Scan for the cell matching the given text and deliver its [x, y] coordinate at center. 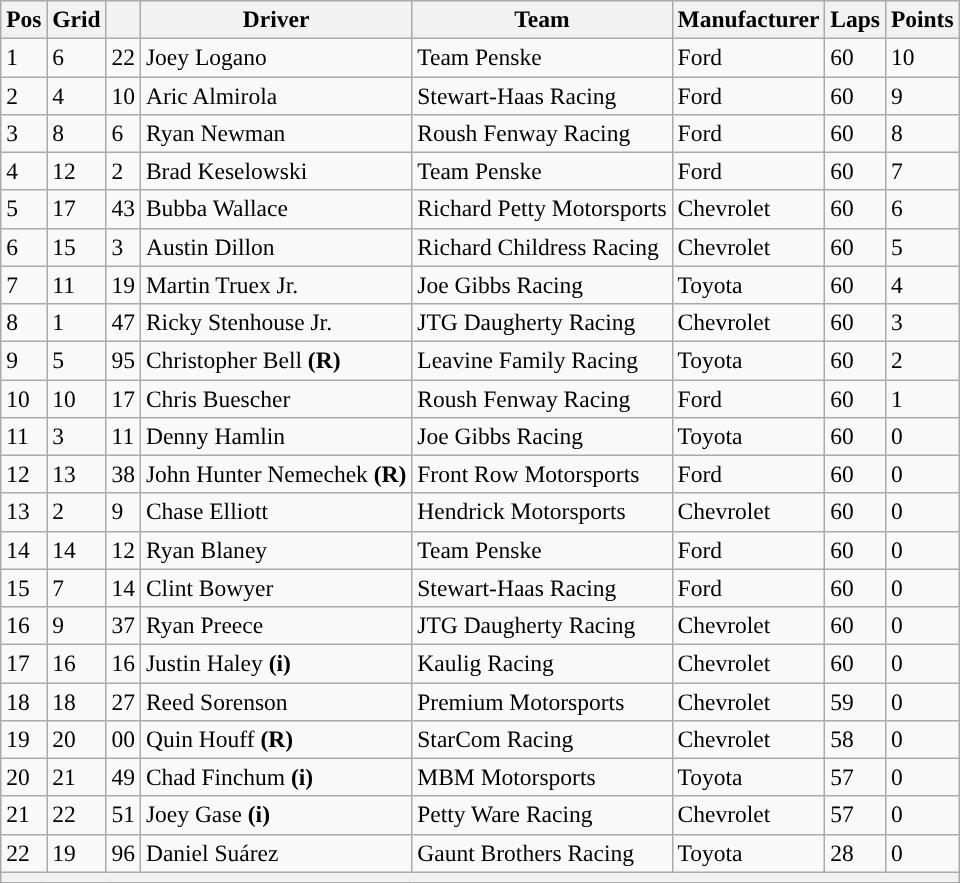
Justin Haley (i) [276, 663]
Ryan Blaney [276, 550]
StarCom Racing [542, 739]
Leavine Family Racing [542, 360]
Hendrick Motorsports [542, 512]
Driver [276, 19]
49 [123, 777]
Gaunt Brothers Racing [542, 853]
Joey Logano [276, 57]
Brad Keselowski [276, 171]
John Hunter Nemechek (R) [276, 474]
Petty Ware Racing [542, 815]
Austin Dillon [276, 247]
Kaulig Racing [542, 663]
Chad Finchum (i) [276, 777]
Manufacturer [748, 19]
96 [123, 853]
Aric Almirola [276, 95]
47 [123, 322]
Ryan Preece [276, 625]
Grid [76, 19]
58 [856, 739]
Ryan Newman [276, 133]
Reed Sorenson [276, 701]
Martin Truex Jr. [276, 285]
Laps [856, 19]
Clint Bowyer [276, 588]
37 [123, 625]
Chris Buescher [276, 398]
Front Row Motorsports [542, 474]
Premium Motorsports [542, 701]
Chase Elliott [276, 512]
Richard Childress Racing [542, 247]
Points [922, 19]
43 [123, 209]
51 [123, 815]
59 [856, 701]
00 [123, 739]
Joey Gase (i) [276, 815]
Denny Hamlin [276, 436]
Ricky Stenhouse Jr. [276, 322]
Christopher Bell (R) [276, 360]
MBM Motorsports [542, 777]
38 [123, 474]
Team [542, 19]
Bubba Wallace [276, 209]
Richard Petty Motorsports [542, 209]
Quin Houff (R) [276, 739]
95 [123, 360]
Daniel Suárez [276, 853]
Pos [24, 19]
27 [123, 701]
28 [856, 853]
